Return [x, y] of the center of cell containing provided text 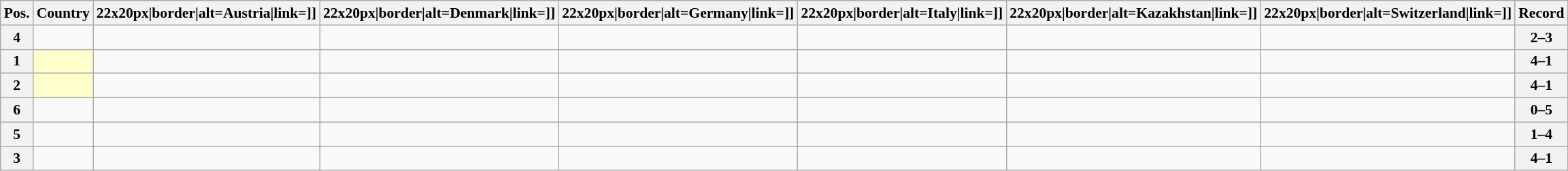
22x20px|border|alt=Austria|link=]] [207, 13]
Record [1541, 13]
4 [17, 37]
22x20px|border|alt=Denmark|link=]] [439, 13]
22x20px|border|alt=Switzerland|link=]] [1388, 13]
5 [17, 134]
1 [17, 61]
1–4 [1541, 134]
2–3 [1541, 37]
2 [17, 86]
22x20px|border|alt=Germany|link=]] [678, 13]
22x20px|border|alt=Kazakhstan|link=]] [1133, 13]
6 [17, 110]
3 [17, 159]
Country [63, 13]
22x20px|border|alt=Italy|link=]] [902, 13]
Pos. [17, 13]
0–5 [1541, 110]
